Detect which cell encompasses the target text, then output its [X, Y] center coordinate. 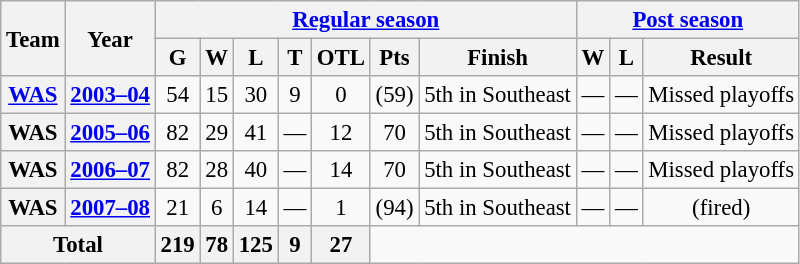
40 [256, 170]
Year [110, 38]
54 [178, 95]
28 [216, 170]
15 [216, 95]
30 [256, 95]
41 [256, 133]
Total [78, 245]
Pts [394, 58]
(59) [394, 95]
78 [216, 245]
21 [178, 208]
Result [721, 58]
G [178, 58]
6 [216, 208]
(94) [394, 208]
Regular season [366, 20]
Finish [498, 58]
T [294, 58]
0 [342, 95]
12 [342, 133]
125 [256, 245]
1 [342, 208]
(fired) [721, 208]
2006–07 [110, 170]
2005–06 [110, 133]
219 [178, 245]
Post season [688, 20]
29 [216, 133]
2003–04 [110, 95]
2007–08 [110, 208]
27 [342, 245]
OTL [342, 58]
Team [33, 38]
